Extract the (x, y) coordinate from the center of the cell holding the provided text.  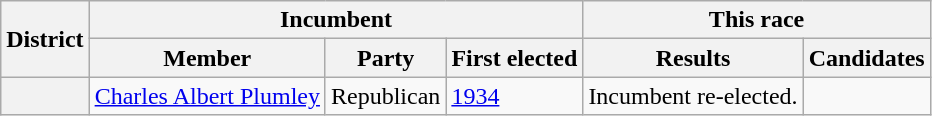
1934 (514, 96)
Incumbent (336, 20)
Results (693, 58)
Republican (385, 96)
Incumbent re-elected. (693, 96)
Party (385, 58)
This race (756, 20)
Member (207, 58)
Charles Albert Plumley (207, 96)
Candidates (866, 58)
District (45, 39)
First elected (514, 58)
